Search for the cell housing the specified text and yield its [x, y] center coordinate. 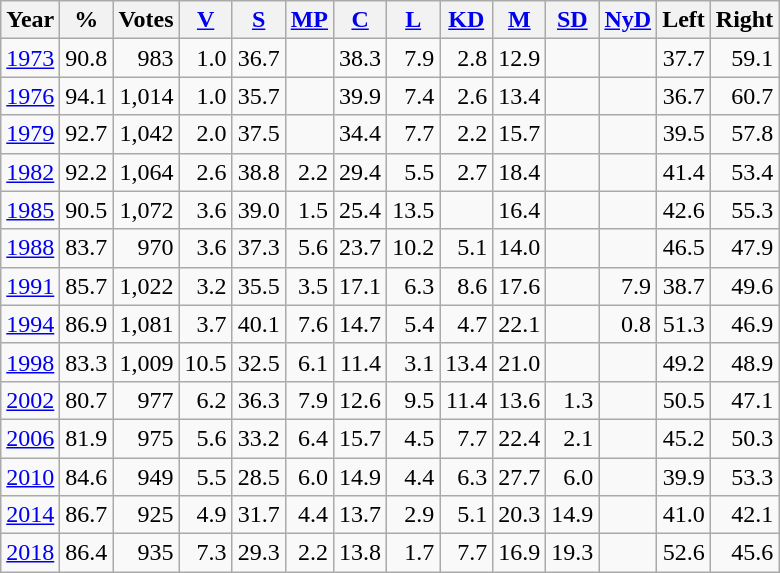
2.9 [414, 515]
14.7 [360, 324]
1,072 [146, 210]
14.0 [520, 248]
86.4 [86, 553]
L [414, 20]
2018 [30, 553]
1988 [30, 248]
935 [146, 553]
34.4 [360, 134]
Year [30, 20]
1.3 [572, 400]
40.1 [258, 324]
19.3 [572, 553]
17.1 [360, 286]
38.8 [258, 172]
3.5 [309, 286]
55.3 [744, 210]
20.3 [520, 515]
M [520, 20]
1.5 [309, 210]
41.0 [684, 515]
27.7 [520, 477]
41.4 [684, 172]
6.4 [309, 438]
1976 [30, 96]
16.4 [520, 210]
2006 [30, 438]
23.7 [360, 248]
1994 [30, 324]
970 [146, 248]
2002 [30, 400]
Left [684, 20]
47.9 [744, 248]
17.6 [520, 286]
7.4 [414, 96]
37.3 [258, 248]
1,014 [146, 96]
39.5 [684, 134]
983 [146, 58]
35.7 [258, 96]
35.5 [258, 286]
S [258, 20]
37.7 [684, 58]
2.0 [206, 134]
NyD [628, 20]
13.8 [360, 553]
7.6 [309, 324]
977 [146, 400]
4.7 [466, 324]
1973 [30, 58]
94.1 [86, 96]
53.3 [744, 477]
13.5 [414, 210]
45.2 [684, 438]
92.7 [86, 134]
1,081 [146, 324]
47.1 [744, 400]
38.3 [360, 58]
50.5 [684, 400]
13.7 [360, 515]
81.9 [86, 438]
18.4 [520, 172]
10.2 [414, 248]
1,042 [146, 134]
5.4 [414, 324]
3.1 [414, 362]
2010 [30, 477]
51.3 [684, 324]
2.7 [466, 172]
12.6 [360, 400]
1979 [30, 134]
KD [466, 20]
50.3 [744, 438]
45.6 [744, 553]
1982 [30, 172]
37.5 [258, 134]
MP [309, 20]
33.2 [258, 438]
29.4 [360, 172]
1.7 [414, 553]
3.2 [206, 286]
36.3 [258, 400]
59.1 [744, 58]
12.9 [520, 58]
85.7 [86, 286]
1991 [30, 286]
925 [146, 515]
46.9 [744, 324]
6.1 [309, 362]
80.7 [86, 400]
39.0 [258, 210]
49.6 [744, 286]
13.6 [520, 400]
90.5 [86, 210]
52.6 [684, 553]
3.7 [206, 324]
V [206, 20]
31.7 [258, 515]
83.3 [86, 362]
60.7 [744, 96]
10.5 [206, 362]
86.9 [86, 324]
2.1 [572, 438]
949 [146, 477]
% [86, 20]
48.9 [744, 362]
975 [146, 438]
25.4 [360, 210]
86.7 [86, 515]
22.4 [520, 438]
90.8 [86, 58]
2014 [30, 515]
28.5 [258, 477]
22.1 [520, 324]
2.8 [466, 58]
4.5 [414, 438]
SD [572, 20]
6.2 [206, 400]
49.2 [684, 362]
8.6 [466, 286]
83.7 [86, 248]
21.0 [520, 362]
1985 [30, 210]
C [360, 20]
42.6 [684, 210]
1,022 [146, 286]
57.8 [744, 134]
38.7 [684, 286]
16.9 [520, 553]
7.3 [206, 553]
92.2 [86, 172]
53.4 [744, 172]
46.5 [684, 248]
84.6 [86, 477]
Right [744, 20]
9.5 [414, 400]
1998 [30, 362]
1,064 [146, 172]
0.8 [628, 324]
32.5 [258, 362]
4.9 [206, 515]
42.1 [744, 515]
29.3 [258, 553]
1,009 [146, 362]
Votes [146, 20]
